From the cell containing the given text, extract its center point as (x, y) coordinate. 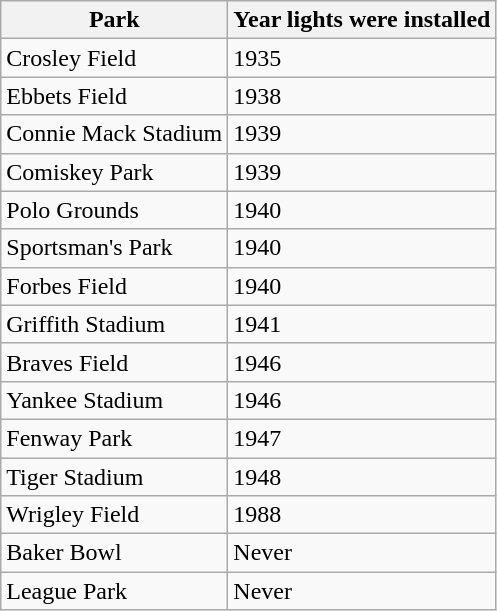
1941 (362, 324)
Griffith Stadium (114, 324)
Braves Field (114, 362)
Ebbets Field (114, 96)
Yankee Stadium (114, 400)
Baker Bowl (114, 553)
Comiskey Park (114, 172)
Year lights were installed (362, 20)
Connie Mack Stadium (114, 134)
Fenway Park (114, 438)
Forbes Field (114, 286)
Crosley Field (114, 58)
1935 (362, 58)
League Park (114, 591)
Wrigley Field (114, 515)
1988 (362, 515)
1938 (362, 96)
1947 (362, 438)
Tiger Stadium (114, 477)
Polo Grounds (114, 210)
1948 (362, 477)
Park (114, 20)
Sportsman's Park (114, 248)
